Pinpoint the cell where the given text exists, returning its [x, y] midpoint coordinate. 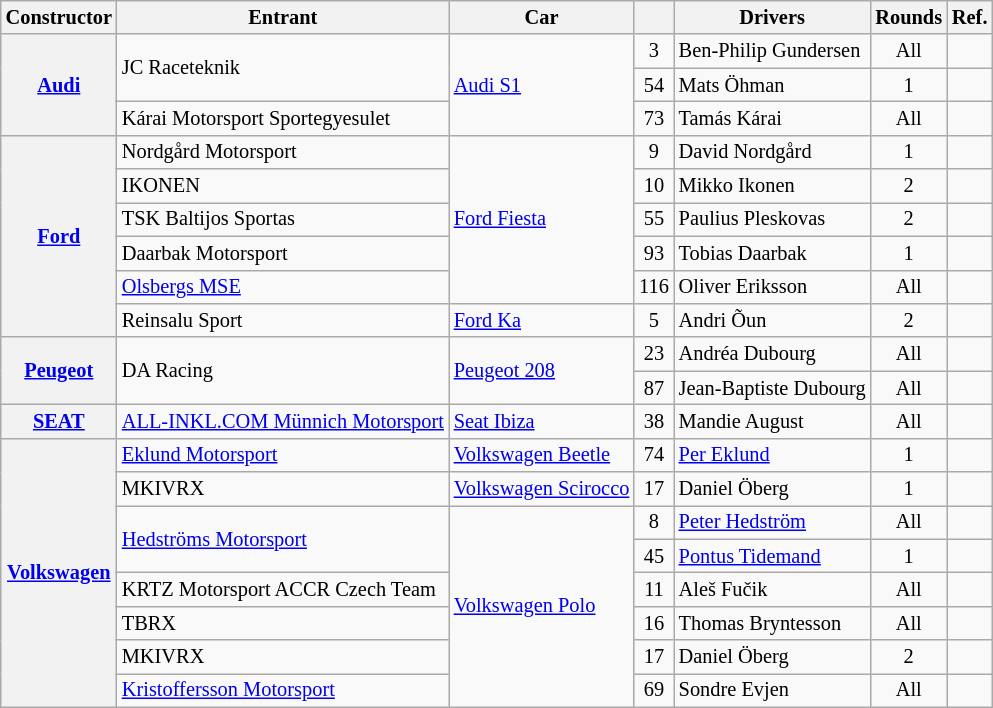
87 [654, 388]
116 [654, 287]
16 [654, 623]
Paulius Pleskovas [772, 219]
93 [654, 253]
Volkswagen [59, 572]
10 [654, 186]
11 [654, 589]
Olsbergs MSE [283, 287]
Oliver Eriksson [772, 287]
TBRX [283, 623]
Peugeot [59, 370]
Ben-Philip Gundersen [772, 51]
73 [654, 118]
David Nordgård [772, 152]
Tobias Daarbak [772, 253]
74 [654, 455]
38 [654, 421]
Thomas Bryntesson [772, 623]
Volkswagen Scirocco [542, 489]
3 [654, 51]
54 [654, 85]
Audi [59, 84]
Volkswagen Beetle [542, 455]
Car [542, 17]
Constructor [59, 17]
Per Eklund [772, 455]
69 [654, 690]
Kristoffersson Motorsport [283, 690]
IKONEN [283, 186]
Ford Ka [542, 320]
Drivers [772, 17]
Nordgård Motorsport [283, 152]
Pontus Tidemand [772, 556]
55 [654, 219]
Mikko Ikonen [772, 186]
Ford [59, 236]
Sondre Evjen [772, 690]
Audi S1 [542, 84]
Volkswagen Polo [542, 606]
Mats Öhman [772, 85]
Hedströms Motorsport [283, 538]
Reinsalu Sport [283, 320]
Daarbak Motorsport [283, 253]
Peter Hedström [772, 522]
23 [654, 354]
5 [654, 320]
SEAT [59, 421]
Aleš Fučik [772, 589]
Rounds [908, 17]
Ford Fiesta [542, 219]
Peugeot 208 [542, 370]
Ref. [970, 17]
TSK Baltijos Sportas [283, 219]
KRTZ Motorsport ACCR Czech Team [283, 589]
9 [654, 152]
45 [654, 556]
DA Racing [283, 370]
Eklund Motorsport [283, 455]
Andri Õun [772, 320]
Jean-Baptiste Dubourg [772, 388]
8 [654, 522]
Seat Ibiza [542, 421]
Andréa Dubourg [772, 354]
ALL-INKL.COM Münnich Motorsport [283, 421]
Entrant [283, 17]
JC Raceteknik [283, 68]
Mandie August [772, 421]
Tamás Kárai [772, 118]
Kárai Motorsport Sportegyesulet [283, 118]
